Detect which cell encompasses the target text, then output its (x, y) center coordinate. 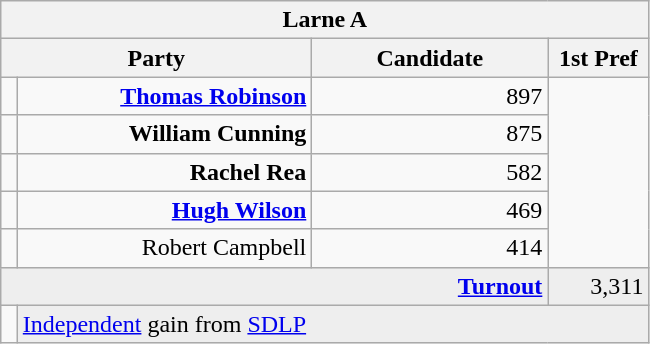
Candidate (430, 58)
William Cunning (164, 134)
Independent gain from SDLP (333, 324)
Hugh Wilson (164, 210)
Robert Campbell (164, 248)
897 (430, 96)
1st Pref (598, 58)
875 (430, 134)
Thomas Robinson (164, 96)
469 (430, 210)
Rachel Rea (164, 172)
3,311 (598, 286)
414 (430, 248)
Turnout (274, 286)
582 (430, 172)
Party (156, 58)
Larne A (325, 20)
